Return the [X, Y] coordinate for the center point of the cell that contains the specified text.  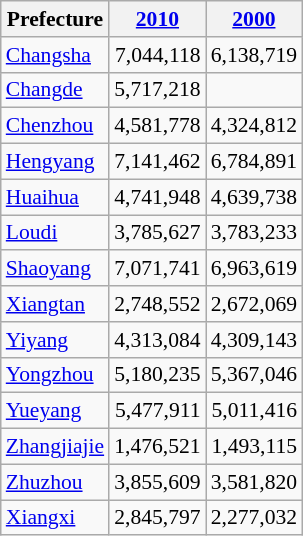
4,581,778 [157, 126]
4,324,812 [254, 126]
3,855,609 [157, 482]
Zhangjiajie [55, 447]
2,845,797 [157, 518]
5,477,911 [157, 411]
5,367,046 [254, 375]
2,672,069 [254, 304]
Xiangtan [55, 304]
Shaoyang [55, 269]
3,785,627 [157, 233]
4,741,948 [157, 197]
5,717,218 [157, 90]
2,277,032 [254, 518]
Hengyang [55, 162]
6,784,891 [254, 162]
4,313,084 [157, 340]
6,963,619 [254, 269]
7,071,741 [157, 269]
4,639,738 [254, 197]
5,011,416 [254, 411]
2,748,552 [157, 304]
1,493,115 [254, 447]
3,783,233 [254, 233]
Huaihua [55, 197]
7,141,462 [157, 162]
5,180,235 [157, 375]
Yueyang [55, 411]
Changsha [55, 55]
Changde [55, 90]
2010 [157, 19]
Zhuzhou [55, 482]
Yiyang [55, 340]
Chenzhou [55, 126]
4,309,143 [254, 340]
7,044,118 [157, 55]
Prefecture [55, 19]
1,476,521 [157, 447]
2000 [254, 19]
Xiangxi [55, 518]
Yongzhou [55, 375]
3,581,820 [254, 482]
Loudi [55, 233]
6,138,719 [254, 55]
